Determine the [x, y] coordinate at the center of the cell enclosing the given text.  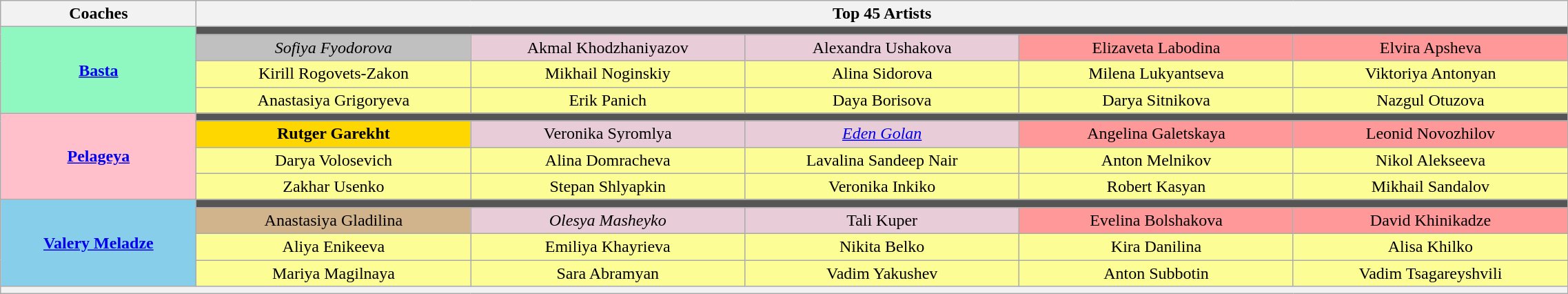
Evelina Bolshakova [1157, 220]
Anton Melnikov [1157, 160]
Valery Meladze [99, 243]
Basta [99, 70]
Rutger Garekht [334, 134]
Kira Danilina [1157, 246]
Anastasiya Grigoryeva [334, 100]
Daya Borisova [882, 100]
Anton Subbotin [1157, 273]
Alexandra Ushakova [882, 48]
Vadim Tsagareyshvili [1430, 273]
Lavalina Sandeep Nair [882, 160]
Mikhail Sandalov [1430, 186]
Tali Kuper [882, 220]
Kirill Rogovets-Zakon [334, 74]
Eden Golan [882, 134]
Alina Sidorova [882, 74]
Darya Volosevich [334, 160]
Erik Panich [608, 100]
Robert Kasyan [1157, 186]
Aliya Enikeeva [334, 246]
Anastasiya Gladilina [334, 220]
Veronika Inkiko [882, 186]
Emiliya Khayrieva [608, 246]
Mariya Magilnaya [334, 273]
Vadim Yakushev [882, 273]
Olesya Masheyko [608, 220]
Stepan Shlyapkin [608, 186]
Angelina Galetskaya [1157, 134]
David Khinikadze [1430, 220]
Milena Lukyantseva [1157, 74]
Alisa Khilko [1430, 246]
Sofiya Fyodorova [334, 48]
Elvira Apsheva [1430, 48]
Veronika Syromlya [608, 134]
Leonid Novozhilov [1430, 134]
Alina Domracheva [608, 160]
Zakhar Usenko [334, 186]
Coaches [99, 14]
Viktoriya Antonyan [1430, 74]
Nazgul Otuzova [1430, 100]
Top 45 Artists [882, 14]
Pelageya [99, 156]
Nikol Alekseeva [1430, 160]
Akmal Khodzhaniyazov [608, 48]
Mikhail Noginskiy [608, 74]
Nikita Belko [882, 246]
Elizaveta Labodina [1157, 48]
Darya Sitnikova [1157, 100]
Sara Abramyan [608, 273]
